Pinpoint the cell where the given text exists, returning its [x, y] midpoint coordinate. 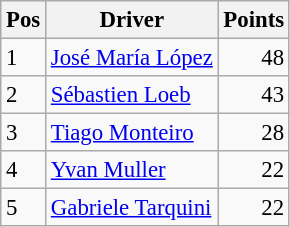
Sébastien Loeb [132, 95]
3 [24, 133]
4 [24, 170]
Points [254, 20]
Pos [24, 20]
Yvan Muller [132, 170]
43 [254, 95]
2 [24, 95]
5 [24, 208]
Gabriele Tarquini [132, 208]
Driver [132, 20]
1 [24, 58]
48 [254, 58]
28 [254, 133]
José María López [132, 58]
Tiago Monteiro [132, 133]
